For the text-containing cell, return its midpoint in (x, y) coordinate format. 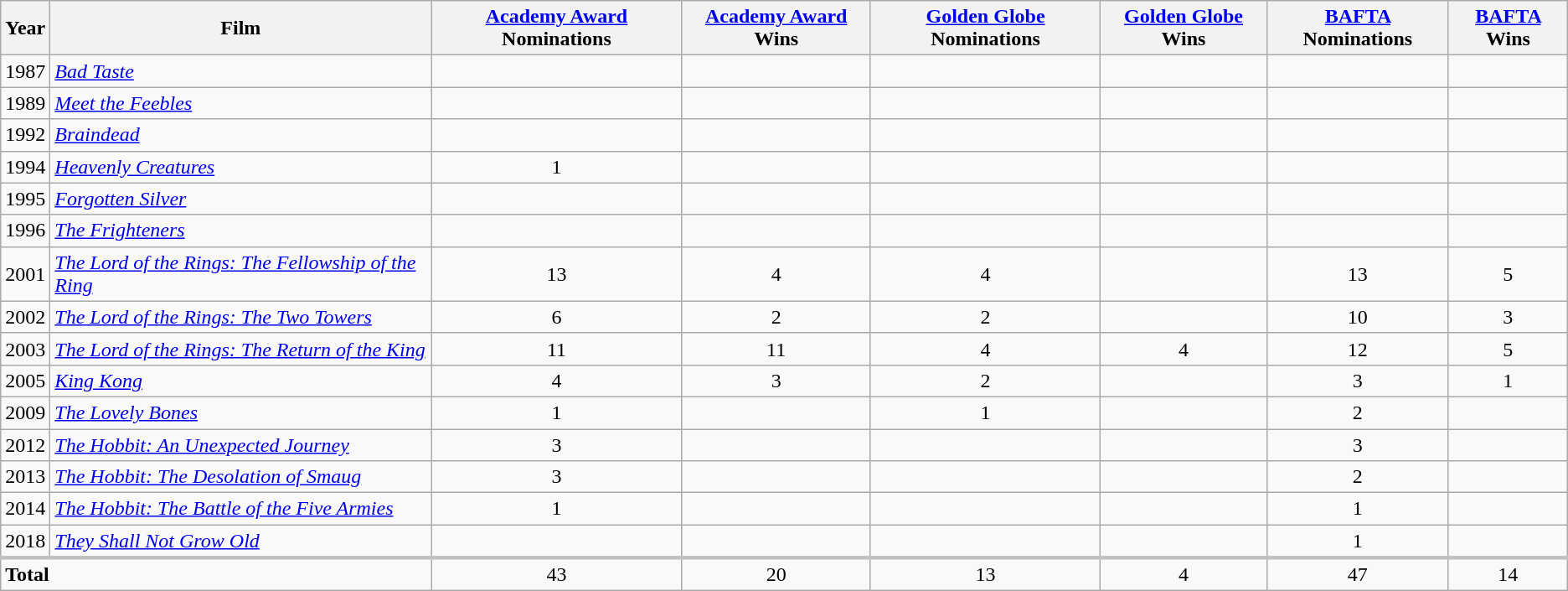
2001 (25, 273)
King Kong (241, 381)
1995 (25, 199)
They Shall Not Grow Old (241, 542)
12 (1357, 349)
2013 (25, 477)
2005 (25, 381)
20 (776, 574)
2018 (25, 542)
1992 (25, 135)
The Lovely Bones (241, 412)
BAFTA Nominations (1357, 29)
The Lord of the Rings: The Return of the King (241, 349)
1994 (25, 167)
BAFTA Wins (1508, 29)
Braindead (241, 135)
2009 (25, 412)
Film (241, 29)
1996 (25, 231)
Golden Globe Wins (1184, 29)
2002 (25, 317)
Golden Globe Nominations (985, 29)
1989 (25, 103)
2012 (25, 445)
Forgotten Silver (241, 199)
The Hobbit: An Unexpected Journey (241, 445)
Academy Award Wins (776, 29)
The Lord of the Rings: The Fellowship of the Ring (241, 273)
Total (216, 574)
The Frighteners (241, 231)
2014 (25, 509)
14 (1508, 574)
10 (1357, 317)
The Hobbit: The Desolation of Smaug (241, 477)
The Lord of the Rings: The Two Towers (241, 317)
Bad Taste (241, 71)
The Hobbit: The Battle of the Five Armies (241, 509)
6 (556, 317)
1987 (25, 71)
2003 (25, 349)
47 (1357, 574)
Meet the Feebles (241, 103)
43 (556, 574)
Heavenly Creatures (241, 167)
Academy Award Nominations (556, 29)
Year (25, 29)
